For the text-containing cell, return its midpoint in [x, y] coordinate format. 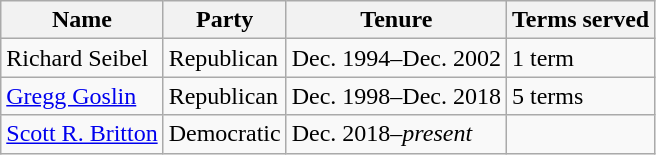
5 terms [581, 96]
Tenure [396, 20]
Scott R. Britton [82, 134]
Democratic [224, 134]
Dec. 2018–present [396, 134]
Gregg Goslin [82, 96]
Party [224, 20]
Name [82, 20]
Dec. 1994–Dec. 2002 [396, 58]
Richard Seibel [82, 58]
1 term [581, 58]
Terms served [581, 20]
Dec. 1998–Dec. 2018 [396, 96]
